Scan for the cell matching the given text and deliver its (X, Y) coordinate at center. 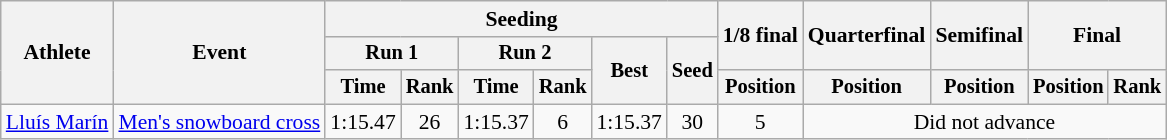
Seeding (521, 19)
Run 1 (392, 54)
5 (760, 122)
Final (1097, 36)
Quarterfinal (867, 36)
26 (430, 122)
Men's snowboard cross (219, 122)
Lluís Marín (58, 122)
1/8 final (760, 36)
Semifinal (979, 36)
1:15.47 (362, 122)
6 (563, 122)
Seed (692, 70)
Did not advance (984, 122)
Run 2 (524, 54)
Event (219, 52)
Best (628, 70)
Athlete (58, 52)
30 (692, 122)
